From the cell containing the given text, extract its center point as [X, Y] coordinate. 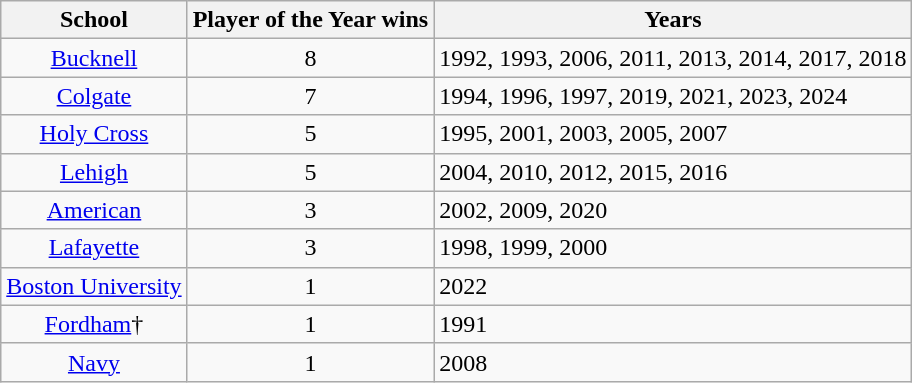
2002, 2009, 2020 [673, 210]
1991 [673, 324]
Holy Cross [94, 134]
2004, 2010, 2012, 2015, 2016 [673, 172]
7 [310, 96]
2008 [673, 362]
1995, 2001, 2003, 2005, 2007 [673, 134]
Colgate [94, 96]
1998, 1999, 2000 [673, 248]
Lafayette [94, 248]
1994, 1996, 1997, 2019, 2021, 2023, 2024 [673, 96]
Fordham† [94, 324]
School [94, 20]
Years [673, 20]
Player of the Year wins [310, 20]
8 [310, 58]
Bucknell [94, 58]
Navy [94, 362]
Lehigh [94, 172]
Boston University [94, 286]
2022 [673, 286]
1992, 1993, 2006, 2011, 2013, 2014, 2017, 2018 [673, 58]
American [94, 210]
